For the text-containing cell, return its midpoint in (x, y) coordinate format. 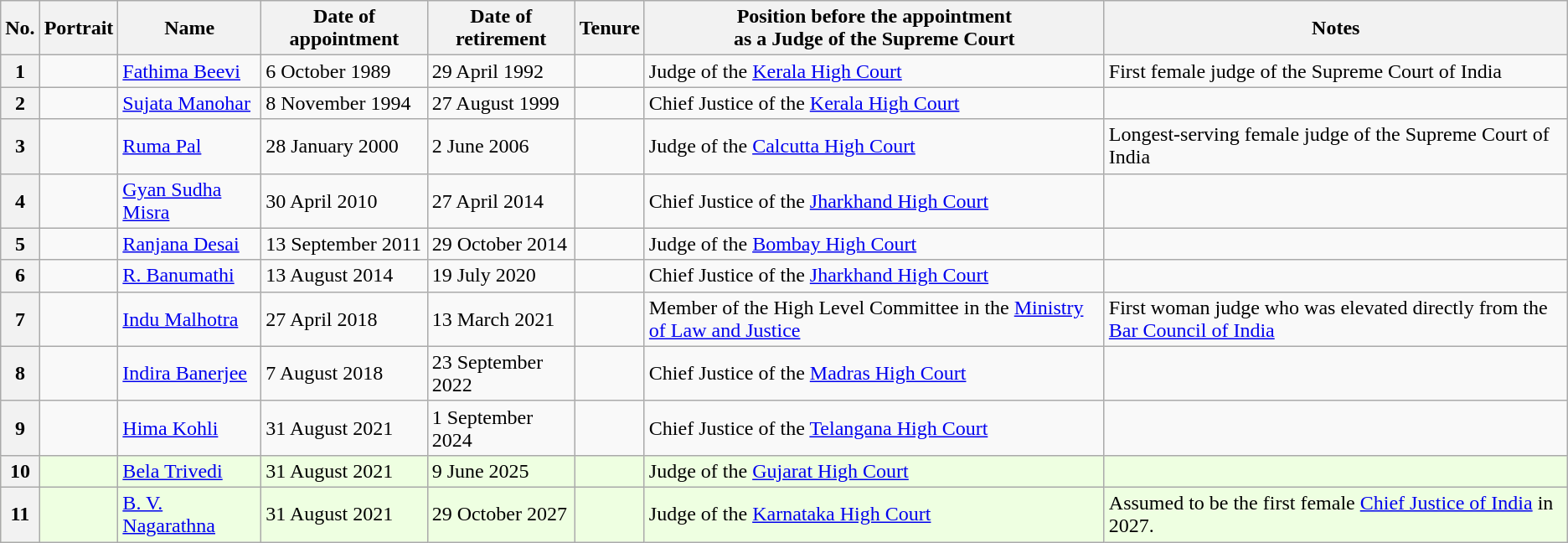
Ruma Pal (189, 146)
Hima Kohli (189, 427)
Portrait (79, 28)
7 (20, 318)
Judge of the Karnataka High Court (874, 515)
No. (20, 28)
3 (20, 146)
8 November 1994 (344, 103)
4 (20, 201)
2 June 2006 (501, 146)
Indu Malhotra (189, 318)
Judge of the Kerala High Court (874, 71)
Judge of the Gujarat High Court (874, 471)
Judge of the Bombay High Court (874, 244)
Date of retirement (501, 28)
Position before the appointmentas a Judge of the Supreme Court (874, 28)
27 April 2014 (501, 201)
27 April 2018 (344, 318)
28 January 2000 (344, 146)
Name (189, 28)
9 (20, 427)
27 August 1999 (501, 103)
13 August 2014 (344, 276)
29 April 1992 (501, 71)
Ranjana Desai (189, 244)
13 September 2011 (344, 244)
30 April 2010 (344, 201)
7 August 2018 (344, 374)
2 (20, 103)
1 September 2024 (501, 427)
11 (20, 515)
23 September 2022 (501, 374)
First woman judge who was elevated directly from the Bar Council of India (1335, 318)
Member of the High Level Committee in the Ministry of Law and Justice (874, 318)
First female judge of the Supreme Court of India (1335, 71)
Notes (1335, 28)
Chief Justice of the Telangana High Court (874, 427)
8 (20, 374)
Sujata Manohar (189, 103)
Bela Trivedi (189, 471)
Judge of the Calcutta High Court (874, 146)
Indira Banerjee (189, 374)
9 June 2025 (501, 471)
B. V. Nagarathna (189, 515)
Longest-serving female judge of the Supreme Court of India (1335, 146)
6 (20, 276)
Tenure (610, 28)
R. Banumathi (189, 276)
1 (20, 71)
10 (20, 471)
Chief Justice of the Kerala High Court (874, 103)
Assumed to be the first female Chief Justice of India in 2027. (1335, 515)
5 (20, 244)
29 October 2027 (501, 515)
Gyan Sudha Misra (189, 201)
13 March 2021 (501, 318)
Date of appointment (344, 28)
6 October 1989 (344, 71)
19 July 2020 (501, 276)
Chief Justice of the Madras High Court (874, 374)
29 October 2014 (501, 244)
Fathima Beevi (189, 71)
